Locate the cell with the specified text and output its [x, y] center coordinate. 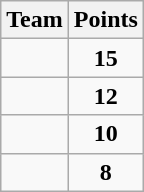
15 [106, 58]
Team [35, 20]
10 [106, 134]
Points [106, 20]
8 [106, 172]
12 [106, 96]
